Pinpoint the cell where the given text exists, returning its (X, Y) midpoint coordinate. 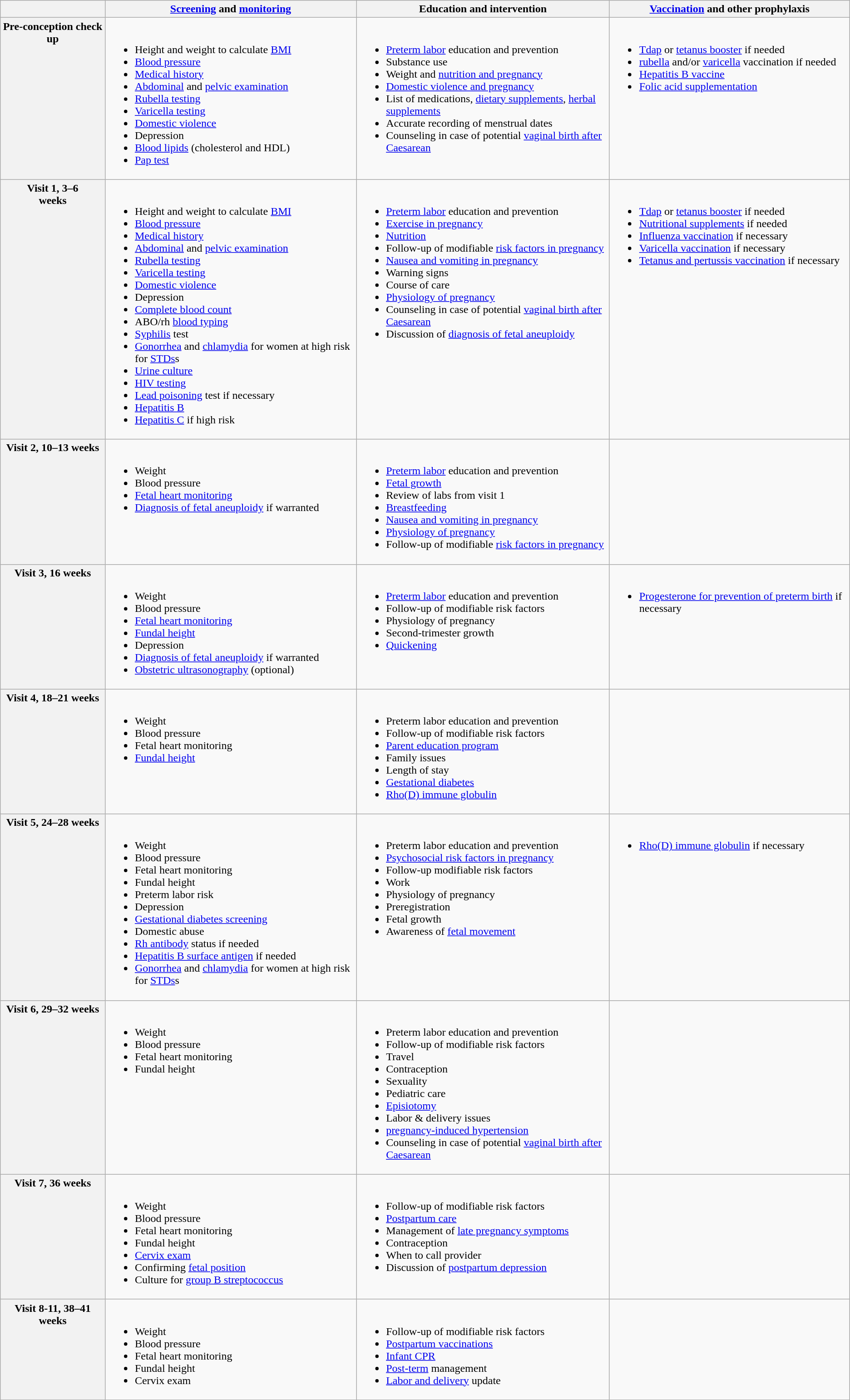
Visit 8-11, 38–41 weeks (53, 1349)
Visit 3, 16 weeks (53, 627)
Visit 4, 18–21 weeks (53, 751)
Visit 6, 29–32 weeks (53, 1087)
WeightBlood pressureFetal heart monitoringDiagnosis of fetal aneuploidy if warranted (231, 501)
WeightBlood pressureFetal heart monitoringFundal heightDepressionDiagnosis of fetal aneuploidy if warrantedObstetric ultrasonography (optional) (231, 627)
WeightBlood pressureFetal heart monitoringFundal heightCervix exam (231, 1349)
Visit 7, 36 weeks (53, 1236)
Pre-conception check up (53, 99)
Education and intervention (483, 9)
Tdap or tetanus booster if neededrubella and/or varicella vaccination if neededHepatitis B vaccineFolic acid supplementation (729, 99)
Preterm labor education and preventionFollow-up of modifiable risk factorsPhysiology of pregnancySecond-trimester growthQuickening (483, 627)
Vaccination and other prophylaxis (729, 9)
Follow-up of modifiable risk factorsPostpartum vaccinationsInfant CPRPost-term managementLabor and delivery update (483, 1349)
Visit 5, 24–28 weeks (53, 907)
Screening and monitoring (231, 9)
Rho(D) immune globulin if necessary (729, 907)
Visit 1, 3–6weeks (53, 309)
Progesterone for prevention of preterm birth if necessary (729, 627)
Visit 2, 10–13 weeks (53, 501)
WeightBlood pressureFetal heart monitoringFundal heightCervix examConfirming fetal positionCulture for group B streptococcus (231, 1236)
